Capture the cell that displays the provided text and extract its [X, Y] central coordinate. 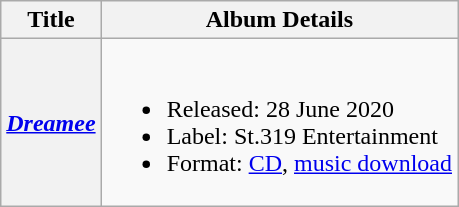
Album Details [279, 20]
Title [51, 20]
Released: 28 June 2020Label: St.319 EntertainmentFormat: CD, music download [279, 122]
Dreamee [51, 122]
